Determine the [X, Y] coordinate at the center of the cell enclosing the given text.  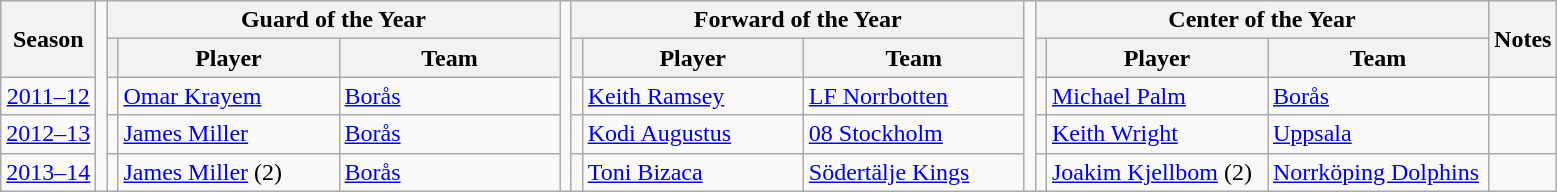
Keith Ramsey [692, 96]
LF Norrbotten [914, 96]
2013–14 [48, 172]
2011–12 [48, 96]
2012–13 [48, 134]
Södertälje Kings [914, 172]
James Miller [228, 134]
Norrköping Dolphins [1378, 172]
Center of the Year [1262, 20]
Kodi Augustus [692, 134]
Forward of the Year [798, 20]
Toni Bizaca [692, 172]
Uppsala [1378, 134]
Notes [1523, 39]
Omar Krayem [228, 96]
Joakim Kjellbom (2) [1156, 172]
Season [48, 39]
Michael Palm [1156, 96]
James Miller (2) [228, 172]
Guard of the Year [334, 20]
08 Stockholm [914, 134]
Keith Wright [1156, 134]
